Return (X, Y) of the center of cell containing provided text 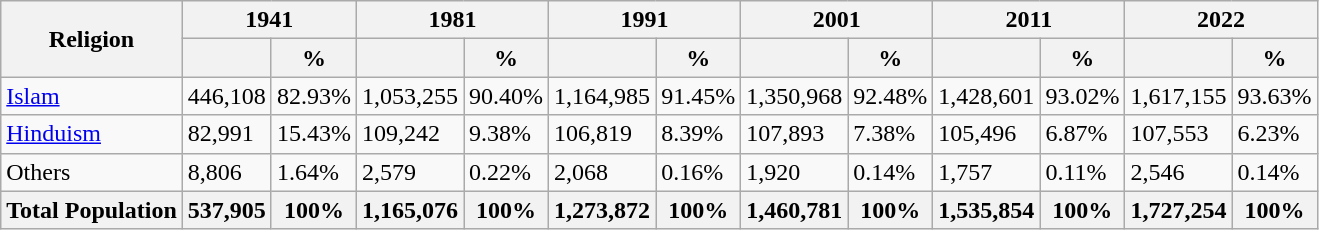
9.38% (506, 134)
8,806 (226, 172)
1,164,985 (602, 96)
0.11% (1082, 172)
1,273,872 (602, 210)
1,617,155 (1178, 96)
1,053,255 (410, 96)
2,068 (602, 172)
7.38% (890, 134)
1,757 (986, 172)
2,579 (410, 172)
15.43% (314, 134)
1,460,781 (794, 210)
537,905 (226, 210)
Total Population (92, 210)
6.87% (1082, 134)
105,496 (986, 134)
446,108 (226, 96)
1,350,968 (794, 96)
2,546 (1178, 172)
1,535,854 (986, 210)
Others (92, 172)
82.93% (314, 96)
0.22% (506, 172)
90.40% (506, 96)
2011 (1029, 20)
1.64% (314, 172)
6.23% (1274, 134)
92.48% (890, 96)
93.63% (1274, 96)
1,165,076 (410, 210)
91.45% (698, 96)
8.39% (698, 134)
107,553 (1178, 134)
Hinduism (92, 134)
109,242 (410, 134)
93.02% (1082, 96)
2022 (1221, 20)
1,920 (794, 172)
1,428,601 (986, 96)
Religion (92, 39)
1981 (452, 20)
106,819 (602, 134)
82,991 (226, 134)
0.16% (698, 172)
1991 (645, 20)
1941 (269, 20)
107,893 (794, 134)
2001 (837, 20)
1,727,254 (1178, 210)
Islam (92, 96)
